Output the [x, y] coordinate of the center of the cell containing the given text.  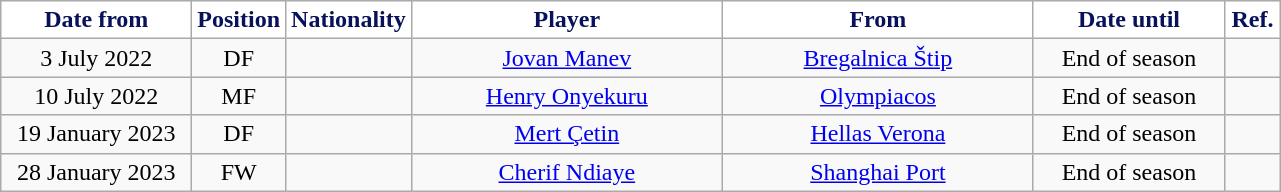
Player [566, 20]
Position [239, 20]
19 January 2023 [96, 134]
FW [239, 172]
Olympiacos [878, 96]
Bregalnica Štip [878, 58]
Jovan Manev [566, 58]
Date from [96, 20]
Date until [1128, 20]
10 July 2022 [96, 96]
Mert Çetin [566, 134]
Henry Onyekuru [566, 96]
Nationality [349, 20]
28 January 2023 [96, 172]
Shanghai Port [878, 172]
Cherif Ndiaye [566, 172]
From [878, 20]
MF [239, 96]
Ref. [1252, 20]
3 July 2022 [96, 58]
Hellas Verona [878, 134]
